Return the (X, Y) coordinate for the center point of the cell that contains the specified text.  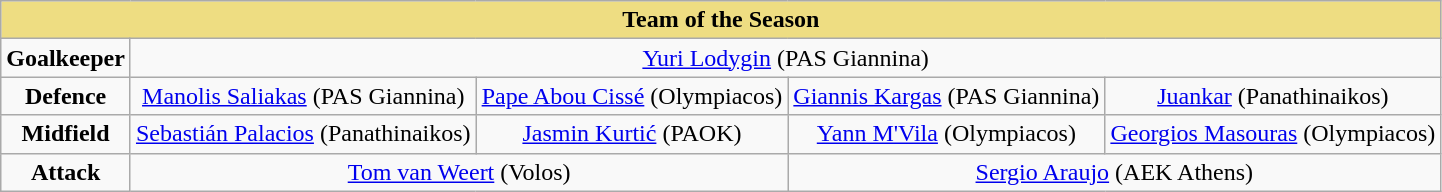
Defence (66, 96)
Giannis Kargas (PAS Giannina) (946, 96)
Goalkeeper (66, 58)
Manolis Saliakas (PAS Giannina) (303, 96)
Sebastián Palacios (Panathinaikos) (303, 134)
Tom van Weert (Volos) (458, 172)
Yann M'Vila (Olympiacos) (946, 134)
Jasmin Kurtić (PAOK) (632, 134)
Juankar (Panathinaikos) (1273, 96)
Yuri Lodygin (PAS Giannina) (785, 58)
Sergio Araujo (AEK Athens) (1114, 172)
Team of the Season (721, 20)
Pape Abou Cissé (Olympiacos) (632, 96)
Midfield (66, 134)
Georgios Masouras (Olympiacos) (1273, 134)
Attack (66, 172)
